Identify which cell holds the provided text, then report its (X, Y) central coordinate. 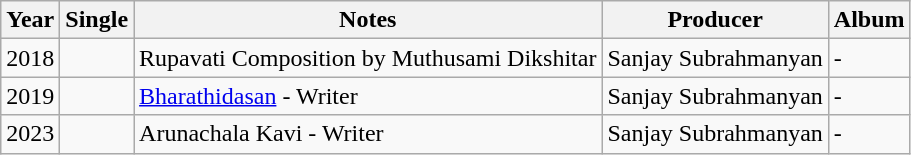
Bharathidasan - Writer (368, 96)
Rupavati Composition by Muthusami Dikshitar (368, 58)
Producer (715, 20)
2019 (30, 96)
2023 (30, 134)
Notes (368, 20)
Album (869, 20)
Single (97, 20)
Arunachala Kavi - Writer (368, 134)
2018 (30, 58)
Year (30, 20)
